For the text-containing cell, return its midpoint in [X, Y] coordinate format. 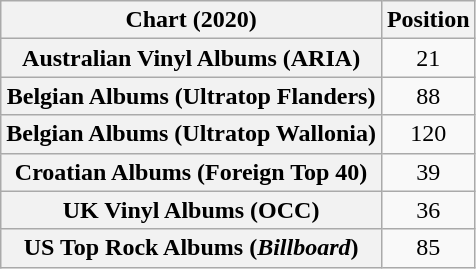
Belgian Albums (Ultratop Flanders) [192, 96]
Chart (2020) [192, 20]
Position [428, 20]
US Top Rock Albums (Billboard) [192, 248]
UK Vinyl Albums (OCC) [192, 210]
Belgian Albums (Ultratop Wallonia) [192, 134]
21 [428, 58]
120 [428, 134]
Croatian Albums (Foreign Top 40) [192, 172]
36 [428, 210]
Australian Vinyl Albums (ARIA) [192, 58]
88 [428, 96]
39 [428, 172]
85 [428, 248]
